Identify which cell holds the provided text, then report its (x, y) central coordinate. 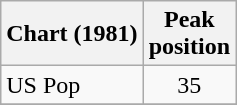
US Pop (72, 85)
Peakposition (189, 34)
Chart (1981) (72, 34)
35 (189, 85)
